Locate the cell with the specified text and output its [X, Y] center coordinate. 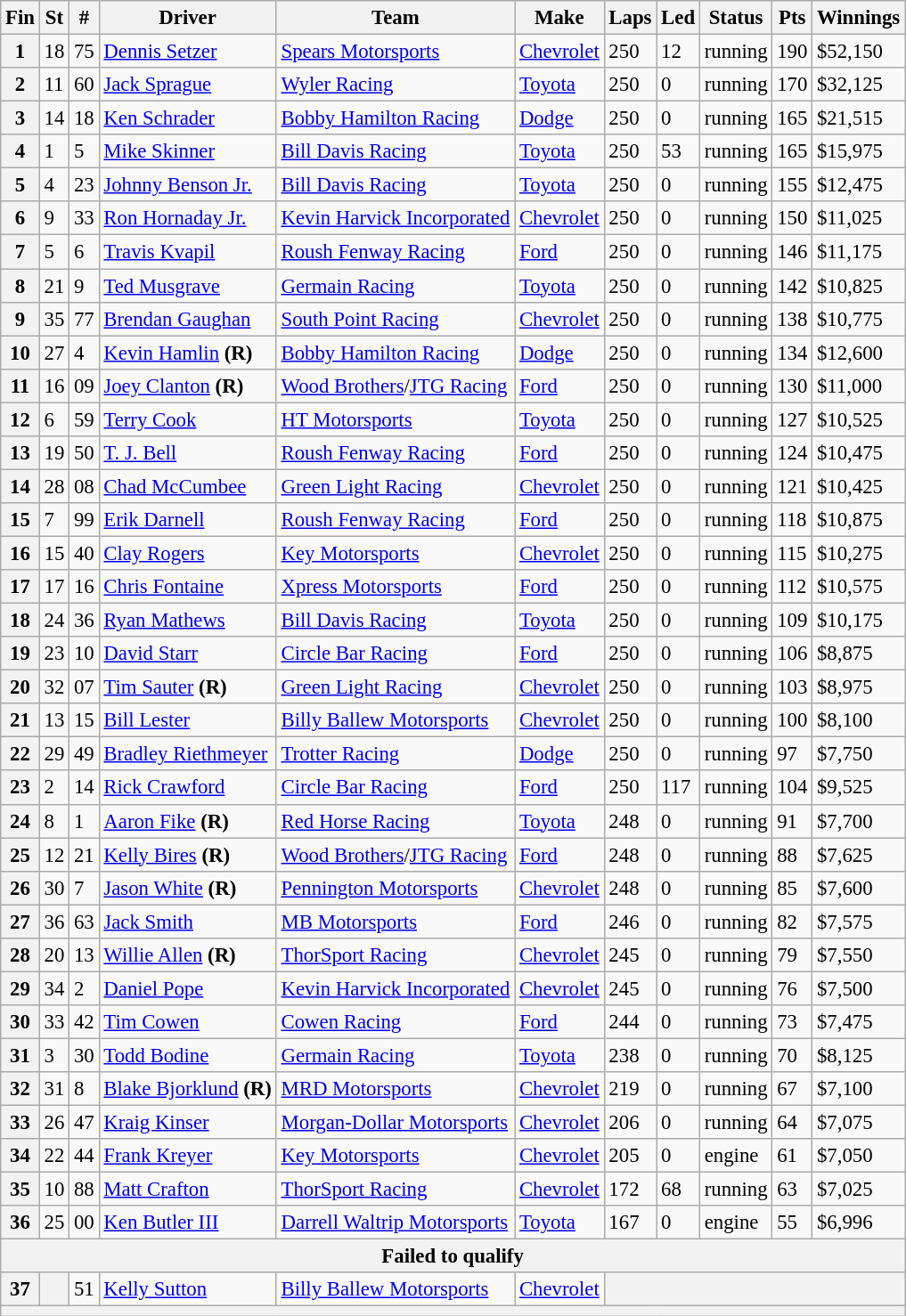
$7,500 [859, 988]
67 [793, 1089]
$7,700 [859, 821]
49 [84, 754]
167 [631, 1223]
60 [84, 85]
Pts [793, 18]
South Point Racing [396, 319]
50 [84, 453]
238 [631, 1055]
155 [793, 185]
Matt Crafton [187, 1190]
Kraig Kinser [187, 1123]
246 [631, 922]
104 [793, 788]
37 [20, 1290]
130 [793, 386]
$10,425 [859, 486]
206 [631, 1123]
53 [679, 151]
Kevin Hamlin (R) [187, 353]
124 [793, 453]
$10,275 [859, 553]
118 [793, 520]
$10,175 [859, 621]
$7,475 [859, 1022]
$7,600 [859, 888]
79 [793, 955]
Pennington Motorsports [396, 888]
$8,975 [859, 687]
112 [793, 587]
$7,100 [859, 1089]
Dennis Setzer [187, 52]
MRD Motorsports [396, 1089]
$10,525 [859, 419]
$7,625 [859, 855]
Frank Kreyer [187, 1156]
Bill Lester [187, 720]
MB Motorsports [396, 922]
St [53, 18]
170 [793, 85]
$8,125 [859, 1055]
$11,025 [859, 218]
Terry Cook [187, 419]
68 [679, 1190]
91 [793, 821]
$11,175 [859, 252]
Driver [187, 18]
$8,100 [859, 720]
$7,075 [859, 1123]
Mike Skinner [187, 151]
09 [84, 386]
219 [631, 1089]
Jack Smith [187, 922]
Kelly Bires (R) [187, 855]
Spears Motorsports [396, 52]
70 [793, 1055]
$7,575 [859, 922]
77 [84, 319]
$10,825 [859, 286]
150 [793, 218]
Bradley Riethmeyer [187, 754]
Red Horse Racing [396, 821]
99 [84, 520]
Trotter Racing [396, 754]
Tim Sauter (R) [187, 687]
Blake Bjorklund (R) [187, 1089]
$8,875 [859, 654]
73 [793, 1022]
Status [736, 18]
Daniel Pope [187, 988]
Ryan Mathews [187, 621]
97 [793, 754]
David Starr [187, 654]
$10,875 [859, 520]
Ken Butler III [187, 1223]
Chad McCumbee [187, 486]
00 [84, 1223]
55 [793, 1223]
47 [84, 1123]
Brendan Gaughan [187, 319]
109 [793, 621]
Clay Rogers [187, 553]
146 [793, 252]
Aaron Fike (R) [187, 821]
HT Motorsports [396, 419]
Ken Schrader [187, 118]
Joey Clanton (R) [187, 386]
Willie Allen (R) [187, 955]
106 [793, 654]
40 [84, 553]
142 [793, 286]
Ron Hornaday Jr. [187, 218]
59 [84, 419]
103 [793, 687]
100 [793, 720]
Fin [20, 18]
121 [793, 486]
Rick Crawford [187, 788]
Todd Bodine [187, 1055]
$7,050 [859, 1156]
Ted Musgrave [187, 286]
85 [793, 888]
Jack Sprague [187, 85]
07 [84, 687]
61 [793, 1156]
75 [84, 52]
Make [559, 18]
76 [793, 988]
08 [84, 486]
$10,475 [859, 453]
51 [84, 1290]
$15,975 [859, 151]
172 [631, 1190]
134 [793, 353]
Erik Darnell [187, 520]
Laps [631, 18]
$12,600 [859, 353]
205 [631, 1156]
$7,550 [859, 955]
117 [679, 788]
138 [793, 319]
$11,000 [859, 386]
Wyler Racing [396, 85]
$7,750 [859, 754]
115 [793, 553]
$52,150 [859, 52]
$6,996 [859, 1223]
Johnny Benson Jr. [187, 185]
$10,775 [859, 319]
Team [396, 18]
T. J. Bell [187, 453]
Chris Fontaine [187, 587]
# [84, 18]
$12,475 [859, 185]
42 [84, 1022]
Failed to qualify [453, 1256]
$10,575 [859, 587]
Travis Kvapil [187, 252]
190 [793, 52]
127 [793, 419]
$32,125 [859, 85]
244 [631, 1022]
$9,525 [859, 788]
Cowen Racing [396, 1022]
44 [84, 1156]
$21,515 [859, 118]
82 [793, 922]
64 [793, 1123]
Darrell Waltrip Motorsports [396, 1223]
Xpress Motorsports [396, 587]
Winnings [859, 18]
$7,025 [859, 1190]
Morgan-Dollar Motorsports [396, 1123]
Led [679, 18]
Tim Cowen [187, 1022]
Jason White (R) [187, 888]
Kelly Sutton [187, 1290]
